Extract the (x, y) coordinate from the center of the cell holding the provided text.  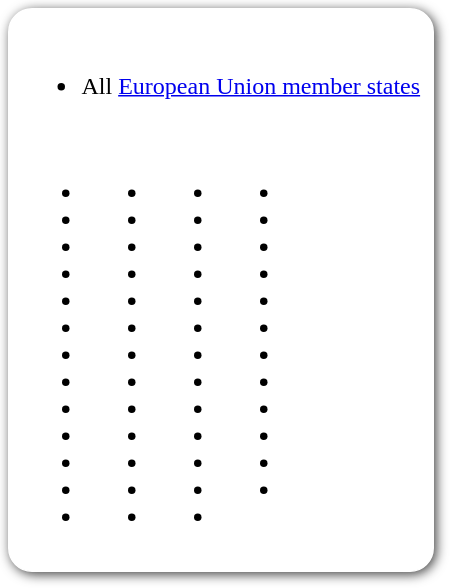
All European Union member states (221, 290)
